From the cell containing the given text, extract its center point as [X, Y] coordinate. 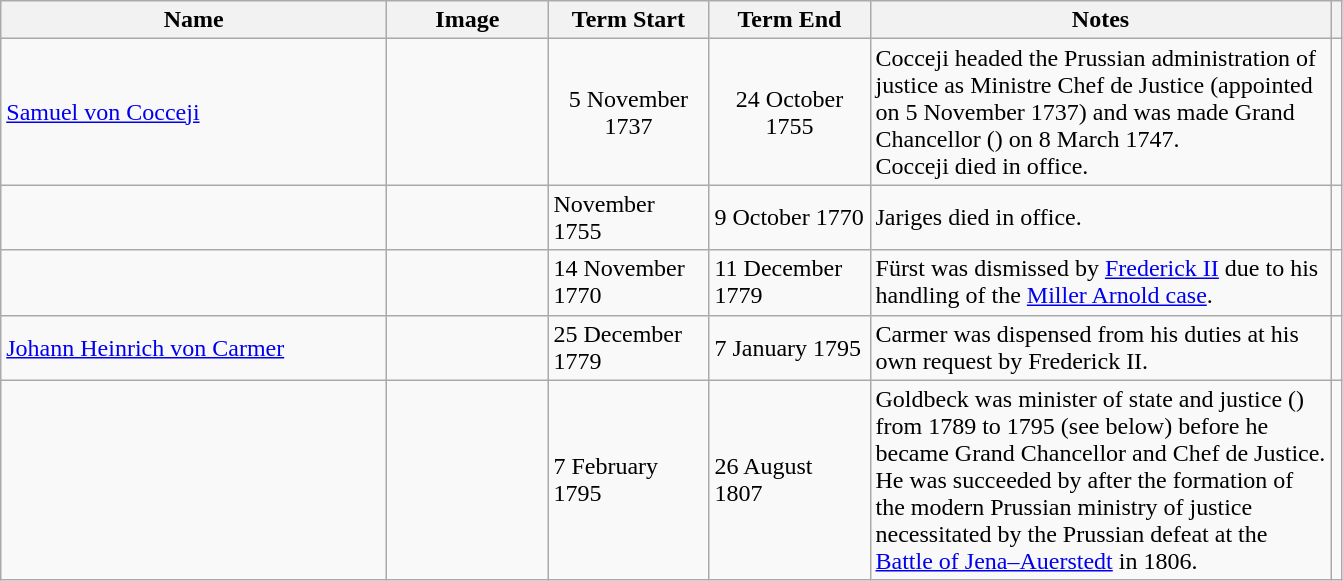
24 October 1755 [790, 112]
14 November 1770 [628, 282]
11 December 1779 [790, 282]
9 October 1770 [790, 218]
25 December 1779 [628, 348]
Samuel von Cocceji [194, 112]
Name [194, 20]
Notes [1100, 20]
7 January 1795 [790, 348]
Term End [790, 20]
Fürst was dismissed by Frederick II due to his handling of the Miller Arnold case. [1100, 282]
Image [468, 20]
7 February 1795 [628, 480]
Jariges died in office. [1100, 218]
26 August 1807 [790, 480]
November 1755 [628, 218]
5 November 1737 [628, 112]
Johann Heinrich von Carmer [194, 348]
Carmer was dispensed from his duties at his own request by Frederick II. [1100, 348]
Term Start [628, 20]
